Return the [X, Y] coordinate for the center point of the cell that contains the specified text.  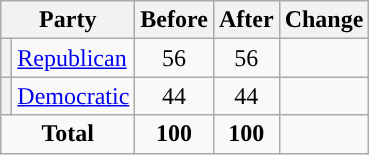
Democratic [74, 96]
Change [324, 20]
Before [174, 20]
After [246, 20]
Republican [74, 58]
Total [68, 134]
Party [68, 20]
